Identify which cell holds the provided text, then report its (X, Y) central coordinate. 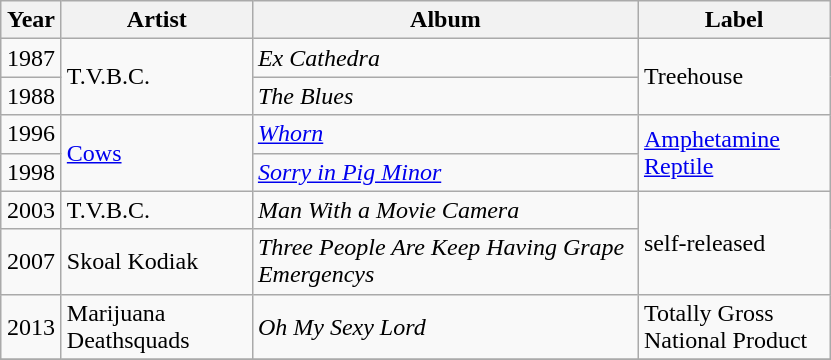
Album (445, 20)
Three People Are Keep Having Grape Emergencys (445, 262)
Skoal Kodiak (156, 262)
Artist (156, 20)
1988 (32, 96)
Oh My Sexy Lord (445, 326)
1996 (32, 134)
Man With a Movie Camera (445, 210)
Label (734, 20)
self-released (734, 242)
Whorn (445, 134)
Year (32, 20)
1998 (32, 172)
2003 (32, 210)
Sorry in Pig Minor (445, 172)
Marijuana Deathsquads (156, 326)
Cows (156, 153)
Treehouse (734, 77)
Totally Gross National Product (734, 326)
The Blues (445, 96)
2013 (32, 326)
Ex Cathedra (445, 58)
1987 (32, 58)
2007 (32, 262)
Amphetamine Reptile (734, 153)
